Return (X, Y) of the center of cell containing provided text 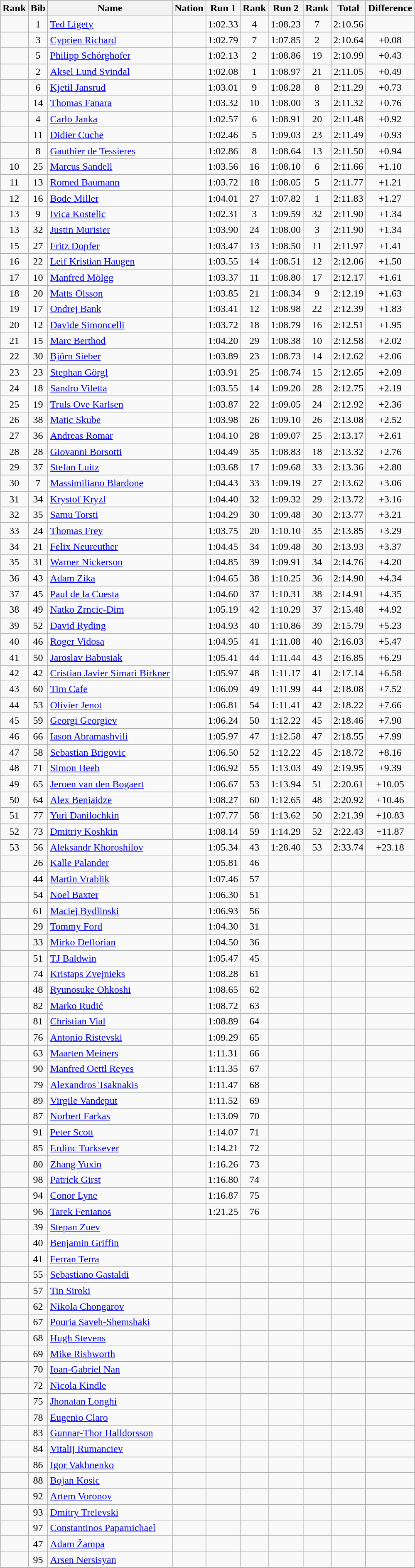
Igor Vakhnenko (110, 1464)
1:03.01 (223, 87)
+3.37 (390, 547)
Tim Cafe (110, 689)
84 (38, 1449)
Norbert Farkas (110, 1116)
Hugh Stevens (110, 1338)
83 (38, 1433)
1:08.38 (286, 341)
+11.87 (390, 831)
+1.63 (390, 293)
2:12.51 (349, 325)
1:03.41 (223, 309)
2:11.83 (349, 198)
+0.93 (390, 135)
1:08.98 (286, 309)
Bojan Kosic (110, 1481)
Nicola Kindle (110, 1385)
Mirko Deflorian (110, 942)
+2.76 (390, 451)
1:04.43 (223, 483)
+1.83 (390, 309)
1:09.32 (286, 499)
2:13.17 (349, 435)
1:03.87 (223, 404)
Sandro Viletta (110, 388)
1:08.65 (223, 990)
2:12.17 (349, 277)
+3.06 (390, 483)
2:13.36 (349, 467)
1:10.25 (286, 578)
1:04.45 (223, 547)
1:06.09 (223, 689)
Stephan Görgl (110, 372)
1:04.01 (223, 198)
2:12.65 (349, 372)
90 (38, 1069)
1:04.50 (223, 942)
2:15.79 (349, 626)
1:08.79 (286, 325)
+7.90 (390, 721)
1:06.67 (223, 784)
Fritz Dopfer (110, 246)
2:13.62 (349, 483)
2:14.91 (349, 594)
Roger Vidosa (110, 641)
80 (38, 1164)
1:13.09 (223, 1116)
1:11.47 (223, 1085)
+3.29 (390, 531)
2:11.97 (349, 246)
1:05.19 (223, 610)
Ioan-Gabriel Nan (110, 1370)
Adam Zika (110, 578)
Ondrej Bank (110, 309)
Difference (390, 8)
Maciej Bydlinski (110, 910)
1:04.49 (223, 451)
2:14.76 (349, 562)
2:12.19 (349, 293)
78 (38, 1417)
Didier Cuche (110, 135)
1:03.89 (223, 356)
+6.29 (390, 657)
+9.39 (390, 768)
2:10.64 (349, 40)
+1.61 (390, 277)
Dmitriy Koshkin (110, 831)
2:11.49 (349, 135)
1:09.19 (286, 483)
Cristian Javier Simari Birkner (110, 673)
Alex Beniaidze (110, 800)
1:04.65 (223, 578)
+10.05 (390, 784)
1:06.93 (223, 910)
2:13.08 (349, 420)
+5.23 (390, 626)
1:10.86 (286, 626)
Justin Murisier (110, 230)
1:08.05 (286, 182)
Kjetil Jansrud (110, 87)
1:09.59 (286, 214)
1:06.92 (223, 768)
81 (38, 1021)
Virgile Vandeput (110, 1101)
Peter Scott (110, 1132)
Name (110, 8)
1:02.08 (223, 72)
Total (349, 8)
1:08.64 (286, 151)
97 (38, 1528)
Matic Skube (110, 420)
+1.21 (390, 182)
1:08.23 (286, 24)
Martin Vrablik (110, 879)
Antonio Ristevski (110, 1037)
Manfred Oettl Reyes (110, 1069)
1:03.90 (223, 230)
Mike Rishworth (110, 1354)
1:02.86 (223, 151)
1:16.26 (223, 1164)
+2.61 (390, 435)
Thomas Frey (110, 531)
Jaroslav Babusiak (110, 657)
1:03.68 (223, 467)
2:10.99 (349, 56)
Conor Lyne (110, 1195)
2:12.06 (349, 262)
Aksel Lund Svindal (110, 72)
Cyprien Richard (110, 40)
1:08.14 (223, 831)
+1.41 (390, 246)
Eugenio Claro (110, 1417)
1:05.81 (223, 863)
94 (38, 1195)
1:04.85 (223, 562)
1:07.85 (286, 40)
+2.52 (390, 420)
Ted Ligety (110, 24)
+1.50 (390, 262)
1:09.91 (286, 562)
1:02.79 (223, 40)
+8.16 (390, 752)
2:18.46 (349, 721)
91 (38, 1132)
+0.43 (390, 56)
1:04.95 (223, 641)
1:08.97 (286, 72)
1:08.91 (286, 119)
2:19.95 (349, 768)
2:11.29 (349, 87)
+4.20 (390, 562)
Marc Berthod (110, 341)
1:05.41 (223, 657)
+7.66 (390, 705)
Vitalij Rumanciev (110, 1449)
2:18.08 (349, 689)
1:08.51 (286, 262)
+3.16 (390, 499)
+6.58 (390, 673)
1:03.37 (223, 277)
1:02.13 (223, 56)
Tin Siroki (110, 1291)
1:08.10 (286, 166)
Björn Sieber (110, 356)
Truls Ove Karlsen (110, 404)
Massimiliano Blardone (110, 483)
2:11.32 (349, 103)
2:33.74 (349, 847)
82 (38, 1006)
1:11.08 (286, 641)
+0.73 (390, 87)
Felix Neureuther (110, 547)
1:06.24 (223, 721)
Nation (189, 8)
1:13.62 (286, 816)
1:04.40 (223, 499)
1:11.17 (286, 673)
1:06.50 (223, 752)
Maarten Meiners (110, 1053)
Kalle Palander (110, 863)
Yuri Danilochkin (110, 816)
87 (38, 1116)
Tommy Ford (110, 926)
Benjamin Griffin (110, 1243)
1:09.20 (286, 388)
2:13.72 (349, 499)
1:10.10 (286, 531)
Jeroen van den Bogaert (110, 784)
+0.92 (390, 119)
Andreas Romar (110, 435)
Sebastian Brigovic (110, 752)
Matts Olsson (110, 293)
+7.52 (390, 689)
1:02.57 (223, 119)
1:02.31 (223, 214)
+1.95 (390, 325)
1:04.29 (223, 515)
2:12.58 (349, 341)
1:09.29 (223, 1037)
+4.34 (390, 578)
1:04.93 (223, 626)
2:20.92 (349, 800)
Pouria Saveh-Shemshaki (110, 1322)
+23.18 (390, 847)
1:02.46 (223, 135)
1:08.50 (286, 246)
+4.35 (390, 594)
2:11.77 (349, 182)
Stefan Luitz (110, 467)
+2.36 (390, 404)
1:04.20 (223, 341)
+10.46 (390, 800)
Arsen Nersisyan (110, 1560)
Philipp Schörghofer (110, 56)
86 (38, 1464)
1:14.07 (223, 1132)
Leif Kristian Haugen (110, 262)
79 (38, 1085)
1:08.86 (286, 56)
Jhonatan Longhi (110, 1401)
1:07.82 (286, 198)
1:28.40 (286, 847)
1:02.33 (223, 24)
Romed Baumann (110, 182)
1:06.81 (223, 705)
TJ Baldwin (110, 958)
2:13.93 (349, 547)
1:03.32 (223, 103)
Ivica Kostelic (110, 214)
+3.21 (390, 515)
2:12.92 (349, 404)
1:07.46 (223, 879)
+0.08 (390, 40)
2:18.55 (349, 737)
2:12.62 (349, 356)
Carlo Janka (110, 119)
1:03.85 (223, 293)
+2.06 (390, 356)
Natko Zrncic-Dim (110, 610)
Nikola Chongarov (110, 1306)
Davide Simoncelli (110, 325)
1:05.47 (223, 958)
Erdinc Turksever (110, 1148)
Stepan Zuev (110, 1227)
2:11.48 (349, 119)
Samu Torsti (110, 515)
Bode Miller (110, 198)
1:08.74 (286, 372)
2:21.39 (349, 816)
89 (38, 1101)
1:16.80 (223, 1180)
1:09.05 (286, 404)
85 (38, 1148)
Tarek Fenianos (110, 1212)
+1.27 (390, 198)
Marko Rudić (110, 1006)
1:03.98 (223, 420)
1:03.47 (223, 246)
1:08.34 (286, 293)
Run 1 (223, 8)
1:03.91 (223, 372)
1:16.87 (223, 1195)
Krystof Kryzl (110, 499)
Marcus Sandell (110, 166)
96 (38, 1212)
1:09.10 (286, 420)
1:08.80 (286, 277)
+7.99 (390, 737)
1:10.29 (286, 610)
+1.10 (390, 166)
Manfred Mölgg (110, 277)
+2.19 (390, 388)
1:11.99 (286, 689)
Patrick Girst (110, 1180)
Dmitry Trelevski (110, 1512)
1:09.03 (286, 135)
Georgi Georgiev (110, 721)
1:12.65 (286, 800)
+0.76 (390, 103)
Zhang Yuxin (110, 1164)
1:05.34 (223, 847)
1:11.31 (223, 1053)
Olivier Jenot (110, 705)
2:13.85 (349, 531)
Thomas Fanara (110, 103)
Artem Voronov (110, 1496)
1:09.68 (286, 467)
1:14.21 (223, 1148)
1:04.60 (223, 594)
93 (38, 1512)
1:08.83 (286, 451)
1:10.31 (286, 594)
2:18.22 (349, 705)
2:15.48 (349, 610)
2:16.85 (349, 657)
+10.83 (390, 816)
1:07.77 (223, 816)
2:14.90 (349, 578)
Run 2 (286, 8)
1:08.73 (286, 356)
77 (38, 816)
Giovanni Borsotti (110, 451)
1:11.44 (286, 657)
Iason Abramashvili (110, 737)
Ryunosuke Ohkoshi (110, 990)
David Ryding (110, 626)
1:11.41 (286, 705)
2:13.32 (349, 451)
2:16.03 (349, 641)
1:08.89 (223, 1021)
+4.92 (390, 610)
Sebastiano Gastaldi (110, 1275)
95 (38, 1560)
Kristaps Zvejnieks (110, 974)
Noel Baxter (110, 895)
1:08.72 (223, 1006)
1:11.52 (223, 1101)
1:08.27 (223, 800)
+2.02 (390, 341)
1:14.29 (286, 831)
Alexandros Tsaknakis (110, 1085)
2:10.56 (349, 24)
2:20.61 (349, 784)
1:04.10 (223, 435)
Warner Nickerson (110, 562)
+2.80 (390, 467)
Gauthier de Tessieres (110, 151)
Adam Žampa (110, 1544)
Aleksandr Khoroshilov (110, 847)
1:21.25 (223, 1212)
2:22.43 (349, 831)
1:03.75 (223, 531)
+2.09 (390, 372)
+0.94 (390, 151)
2:11.50 (349, 151)
Bib (38, 8)
+5.47 (390, 641)
Ferran Terra (110, 1259)
2:11.66 (349, 166)
Christian Vial (110, 1021)
Constantinos Papamichael (110, 1528)
2:12.75 (349, 388)
1:06.30 (223, 895)
1:04.30 (223, 926)
98 (38, 1180)
Simon Heeb (110, 768)
1:03.56 (223, 166)
1:13.03 (286, 768)
1:12.58 (286, 737)
92 (38, 1496)
1:13.94 (286, 784)
2:17.14 (349, 673)
Gunnar-Thor Halldorsson (110, 1433)
2:11.05 (349, 72)
1:11.35 (223, 1069)
Paul de la Cuesta (110, 594)
2:13.77 (349, 515)
+0.49 (390, 72)
2:12.39 (349, 309)
2:18.72 (349, 752)
1:09.07 (286, 435)
88 (38, 1481)
